Scan for the cell matching the given text and deliver its (x, y) coordinate at center. 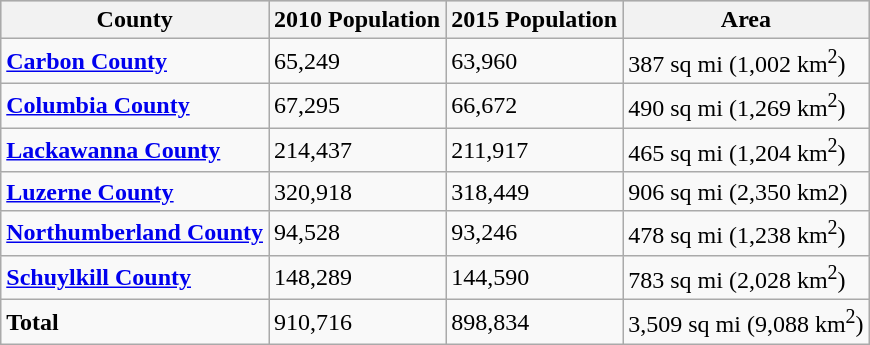
490 sq mi (1,269 km2) (746, 106)
2015 Population (534, 20)
3,509 sq mi (9,088 km2) (746, 322)
Columbia County (135, 106)
783 sq mi (2,028 km2) (746, 278)
387 sq mi (1,002 km2) (746, 62)
465 sq mi (1,204 km2) (746, 150)
214,437 (358, 150)
898,834 (534, 322)
93,246 (534, 234)
Northumberland County (135, 234)
906 sq mi (2,350 km2) (746, 191)
Carbon County (135, 62)
Total (135, 322)
63,960 (534, 62)
66,672 (534, 106)
2010 Population (358, 20)
478 sq mi (1,238 km2) (746, 234)
65,249 (358, 62)
144,590 (534, 278)
Luzerne County (135, 191)
Lackawanna County (135, 150)
67,295 (358, 106)
Schuylkill County (135, 278)
211,917 (534, 150)
94,528 (358, 234)
148,289 (358, 278)
Area (746, 20)
910,716 (358, 322)
320,918 (358, 191)
County (135, 20)
318,449 (534, 191)
